Find where the given text appears and provide that cell's center as [x, y] coordinate. 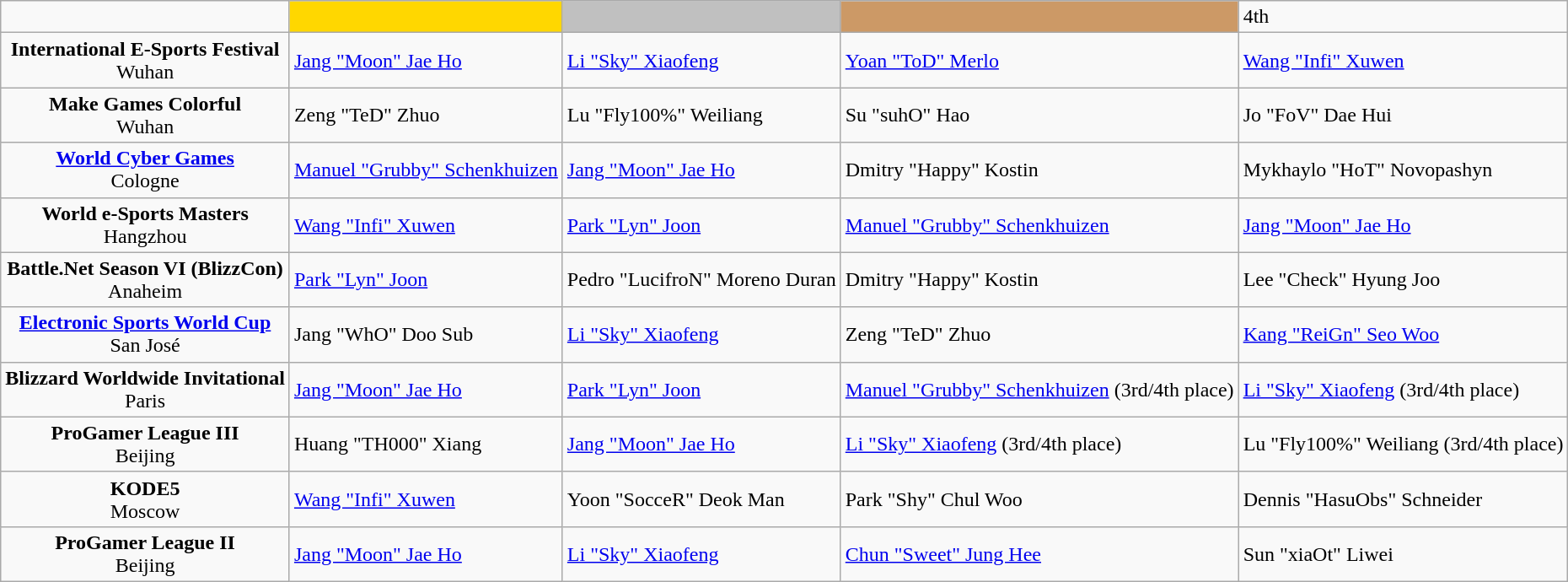
Huang "TH000" Xiang [426, 444]
Lee "Check" Hyung Joo [1403, 280]
KODE5 Moscow [145, 499]
Dennis "HasuObs" Schneider [1403, 499]
Chun "Sweet" Jung Hee [1039, 553]
ProGamer League III Beijing [145, 444]
Jo "FoV" Dae Hui [1403, 115]
Yoan "ToD" Merlo [1039, 61]
Park "Shy" Chul Woo [1039, 499]
Battle.Net Season VI (BlizzCon) Anaheim [145, 280]
Blizzard Worldwide Invitational Paris [145, 390]
Yoon "SocceR" Deok Man [701, 499]
4th [1403, 17]
International E-Sports Festival Wuhan [145, 61]
Make Games Colorful Wuhan [145, 115]
ProGamer League II Beijing [145, 553]
Kang "ReiGn" Seo Woo [1403, 334]
Jang "WhO" Doo Sub [426, 334]
Manuel "Grubby" Schenkhuizen (3rd/4th place) [1039, 390]
Pedro "LucifroN" Moreno Duran [701, 280]
Lu "Fly100%" Weiliang (3rd/4th place) [1403, 444]
Lu "Fly100%" Weiliang [701, 115]
World e-Sports Masters Hangzhou [145, 224]
Mykhaylo "HoT" Novopashyn [1403, 170]
World Cyber Games Cologne [145, 170]
Electronic Sports World Cup San José [145, 334]
Su "suhO" Hao [1039, 115]
Sun "xiaOt" Liwei [1403, 553]
